Detect which cell encompasses the target text, then output its (x, y) center coordinate. 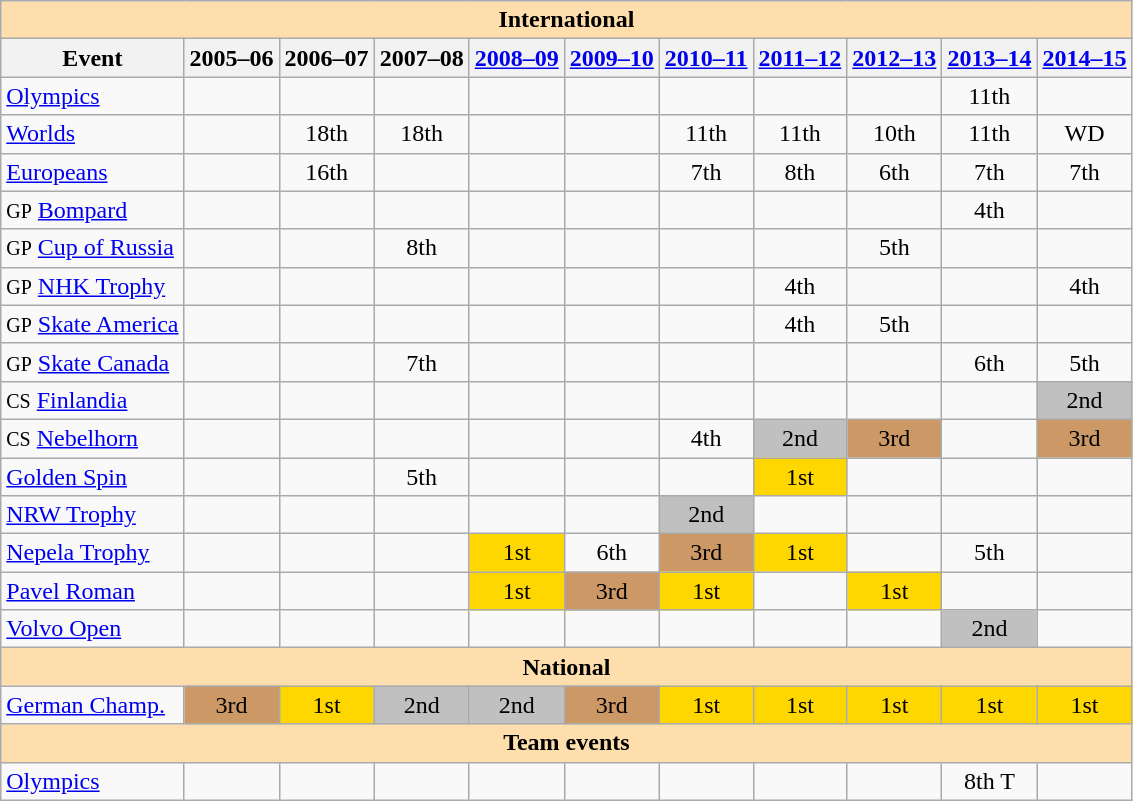
10th (894, 134)
2010–11 (706, 58)
CS Nebelhorn (92, 438)
GP Skate Canada (92, 362)
2006–07 (326, 58)
Event (92, 58)
2007–08 (422, 58)
NRW Trophy (92, 515)
2012–13 (894, 58)
2009–10 (612, 58)
2013–14 (990, 58)
Team events (566, 743)
GP Skate America (92, 324)
2008–09 (516, 58)
Golden Spin (92, 477)
German Champ. (92, 705)
GP Cup of Russia (92, 248)
National (566, 667)
Worlds (92, 134)
WD (1084, 134)
CS Finlandia (92, 400)
2005–06 (232, 58)
16th (326, 172)
Europeans (92, 172)
8th T (990, 781)
2011–12 (800, 58)
GP NHK Trophy (92, 286)
Pavel Roman (92, 591)
2014–15 (1084, 58)
GP Bompard (92, 210)
Nepela Trophy (92, 553)
International (566, 20)
Volvo Open (92, 629)
